Output the [X, Y] coordinate of the center of the cell containing the given text.  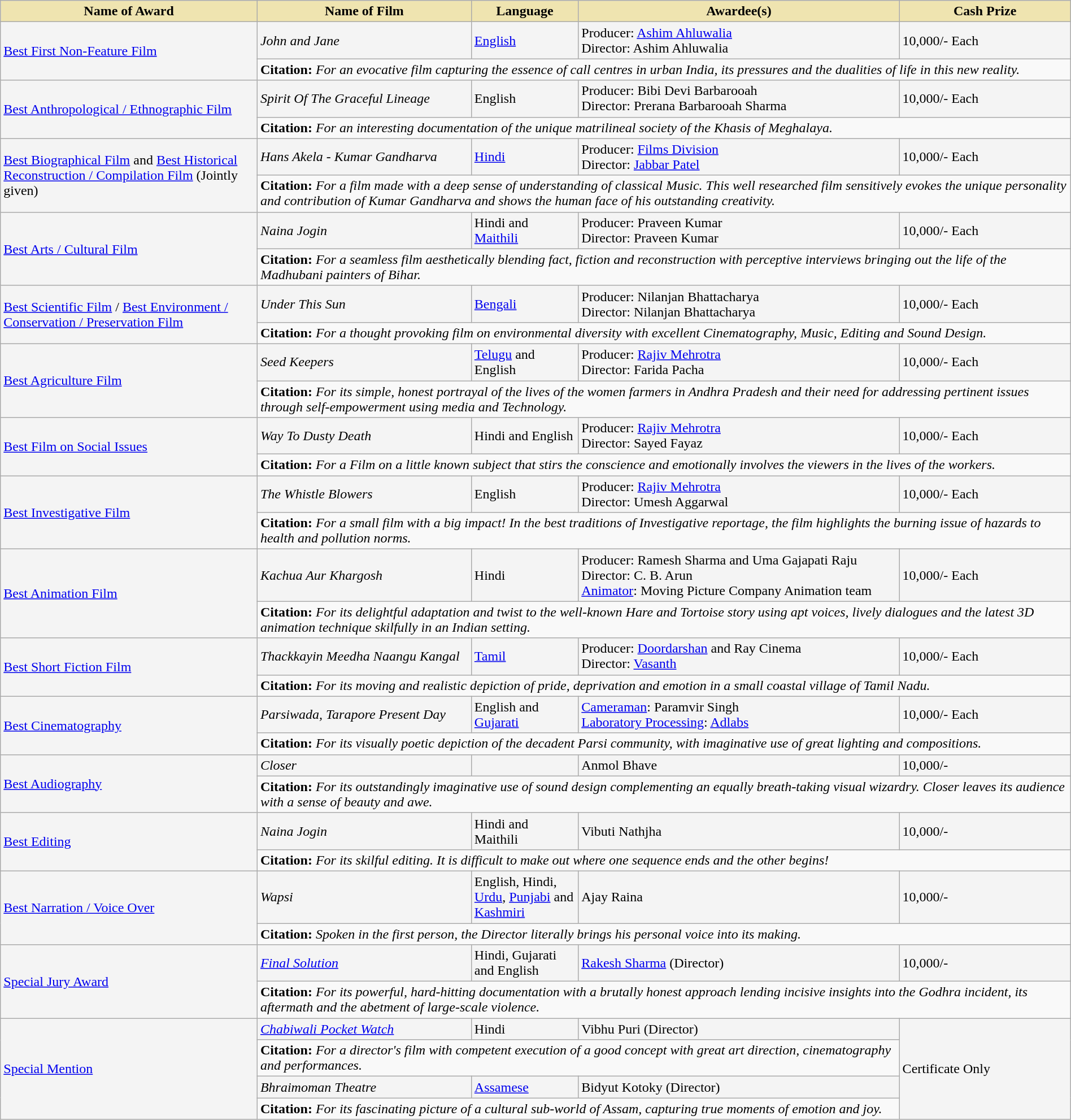
Best Investigative Film [129, 513]
Tamil [524, 657]
Language [524, 11]
Telugu and English [524, 362]
Producer: Rajiv MehrotraDirector: Sayed Fayaz [739, 436]
Special Mention [129, 1069]
Best Cinematography [129, 726]
Best Agriculture Film [129, 380]
Best First Non-Feature Film [129, 51]
Bhraimoman Theatre [364, 1087]
Assamese [524, 1087]
Chabiwali Pocket Watch [364, 1029]
English, Hindi, Urdu, Punjabi and Kashmiri [524, 897]
The Whistle Blowers [364, 494]
Producer: Ramesh Sharma and Uma Gajapati RajuDirector: C. B. ArunAnimator: Moving Picture Company Animation team [739, 575]
John and Jane [364, 41]
Best Short Fiction Film [129, 667]
English and Gujarati [524, 714]
Closer [364, 765]
Anmol Bhave [739, 765]
Ajay Raina [739, 897]
Way To Dusty Death [364, 436]
Best Animation Film [129, 593]
Kachua Aur Khargosh [364, 575]
Vibuti Nathjha [739, 831]
Producer: Nilanjan BhattacharyaDirector: Nilanjan Bhattacharya [739, 304]
Producer: Rajiv MehrotraDirector: Umesh Aggarwal [739, 494]
Producer: Ashim AhluwaliaDirector: Ashim Ahluwalia [739, 41]
Citation: For a thought provoking film on environmental diversity with excellent Cinematography, Music, Editing and Sound Design. [664, 333]
Producer: Praveen KumarDirector: Praveen Kumar [739, 231]
Rakesh Sharma (Director) [739, 963]
Hans Akela - Kumar Gandharva [364, 157]
Citation: For a director's film with competent execution of a good concept with great art direction, cinematography and performances. [578, 1058]
Special Jury Award [129, 982]
Citation: For its skilful editing. It is difficult to make out where one sequence ends and the other begins! [664, 860]
Best Audiography [129, 783]
Certificate Only [985, 1069]
Producer: Rajiv MehrotraDirector: Farida Pacha [739, 362]
Vibhu Puri (Director) [739, 1029]
Producer: Films DivisionDirector: Jabbar Patel [739, 157]
Best Editing [129, 842]
Best Arts / Cultural Film [129, 249]
Citation: For its fascinating picture of a cultural sub-world of Assam, capturing true moments of emotion and joy. [578, 1109]
Awardee(s) [739, 11]
Thackkayin Meedha Naangu Kangal [364, 657]
Citation: For a Film on a little known subject that stirs the conscience and emotionally involves the viewers in the lives of the workers. [664, 465]
Seed Keepers [364, 362]
Citation: Spoken in the first person, the Director literally brings his personal voice into its making. [664, 934]
Citation: For its visually poetic depiction of the decadent Parsi community, with imaginative use of great lighting and compositions. [664, 744]
Producer: Doordarshan and Ray CinemaDirector: Vasanth [739, 657]
Citation: For its moving and realistic depiction of pride, deprivation and emotion in a small coastal village of Tamil Nadu. [664, 685]
Best Anthropological / Ethnographic Film [129, 110]
Cameraman: Paramvir SinghLaboratory Processing: Adlabs [739, 714]
Name of Award [129, 11]
Cash Prize [985, 11]
Under This Sun [364, 304]
Hindi and English [524, 436]
Best Scientific Film / Best Environment / Conservation / Preservation Film [129, 314]
Best Film on Social Issues [129, 446]
Best Narration / Voice Over [129, 908]
Final Solution [364, 963]
Producer: Bibi Devi BarbarooahDirector: Prerana Barbarooah Sharma [739, 98]
Spirit Of The Graceful Lineage [364, 98]
Parsiwada, Tarapore Present Day [364, 714]
Bengali [524, 304]
Wapsi [364, 897]
Best Biographical Film and Best Historical Reconstruction / Compilation Film (Jointly given) [129, 175]
Citation: For an evocative film capturing the essence of call centres in urban India, its pressures and the dualities of life in this new reality. [664, 70]
Hindi, Gujarati and English [524, 963]
Bidyut Kotoky (Director) [739, 1087]
Citation: For an interesting documentation of the unique matrilineal society of the Khasis of Meghalaya. [664, 128]
Name of Film [364, 11]
